Return the [x, y] coordinate for the center point of the cell that contains the specified text.  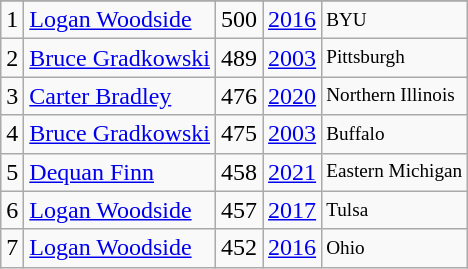
Dequan Finn [120, 172]
Buffalo [394, 134]
BYU [394, 20]
476 [240, 96]
457 [240, 210]
489 [240, 58]
2017 [292, 210]
3 [12, 96]
Ohio [394, 248]
Northern Illinois [394, 96]
500 [240, 20]
4 [12, 134]
Eastern Michigan [394, 172]
Carter Bradley [120, 96]
7 [12, 248]
2020 [292, 96]
5 [12, 172]
1 [12, 20]
452 [240, 248]
475 [240, 134]
Tulsa [394, 210]
2 [12, 58]
Pittsburgh [394, 58]
6 [12, 210]
2021 [292, 172]
458 [240, 172]
